Detect which cell encompasses the target text, then output its (x, y) center coordinate. 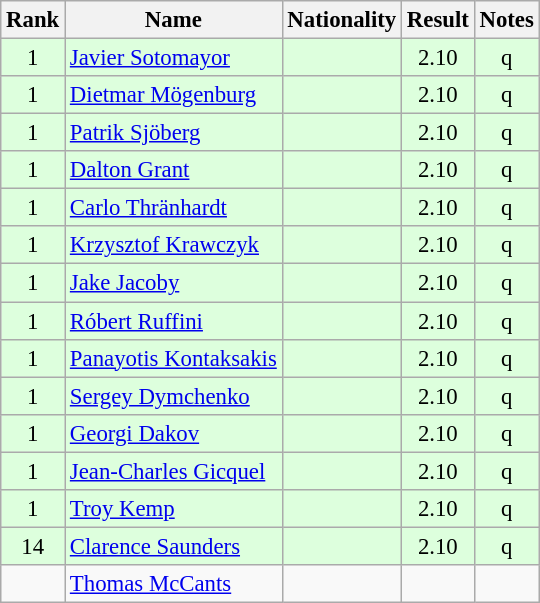
Jean-Charles Gicquel (174, 471)
Result (438, 20)
Nationality (342, 20)
Krzysztof Krawczyk (174, 245)
Clarence Saunders (174, 546)
Dalton Grant (174, 170)
Thomas McCants (174, 584)
Name (174, 20)
Jake Jacoby (174, 283)
Patrik Sjöberg (174, 133)
Dietmar Mögenburg (174, 95)
Rank (33, 20)
Javier Sotomayor (174, 58)
Panayotis Kontaksakis (174, 358)
Sergey Dymchenko (174, 396)
Troy Kemp (174, 509)
14 (33, 546)
Róbert Ruffini (174, 321)
Georgi Dakov (174, 433)
Carlo Thränhardt (174, 208)
Notes (506, 20)
